Determine the (X, Y) coordinate at the center of the cell enclosing the given text.  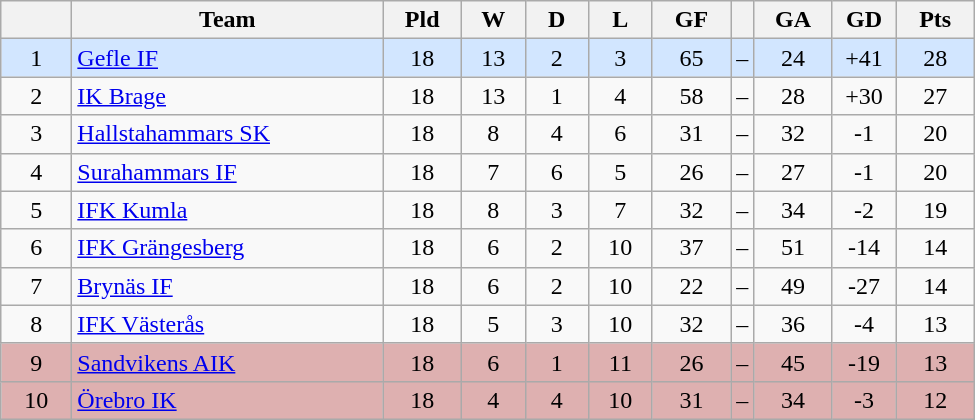
Hallstahammars SK (228, 134)
IFK Västerås (228, 324)
-2 (864, 210)
Sandvikens AIK (228, 362)
-4 (864, 324)
IFK Kumla (228, 210)
-14 (864, 248)
GD (864, 20)
-19 (864, 362)
12 (936, 400)
IFK Grängesberg (228, 248)
19 (936, 210)
51 (794, 248)
GF (692, 20)
Örebro IK (228, 400)
+30 (864, 96)
W (493, 20)
49 (794, 286)
9 (36, 362)
65 (692, 58)
+41 (864, 58)
Surahammars IF (228, 172)
L (621, 20)
22 (692, 286)
36 (794, 324)
IK Brage (228, 96)
GA (794, 20)
D (557, 20)
Team (228, 20)
Pts (936, 20)
-27 (864, 286)
11 (621, 362)
Gefle IF (228, 58)
Brynäs IF (228, 286)
45 (794, 362)
24 (794, 58)
-3 (864, 400)
58 (692, 96)
37 (692, 248)
Pld (422, 20)
